Scan for the cell matching the given text and deliver its [X, Y] coordinate at center. 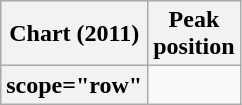
Peakposition [194, 34]
scope="row" [74, 85]
Chart (2011) [74, 34]
